Capture the cell that displays the provided text and extract its (x, y) central coordinate. 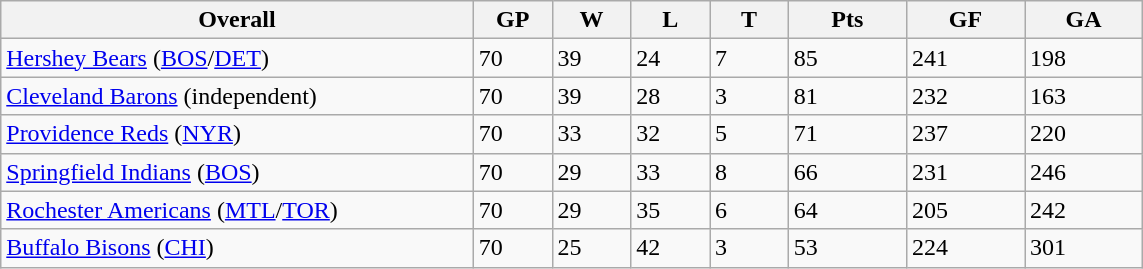
W (592, 20)
Buffalo Bisons (CHI) (238, 248)
GA (1084, 20)
5 (750, 134)
Pts (847, 20)
224 (965, 248)
242 (1084, 210)
32 (670, 134)
T (750, 20)
Overall (238, 20)
71 (847, 134)
Cleveland Barons (independent) (238, 96)
GF (965, 20)
64 (847, 210)
231 (965, 172)
28 (670, 96)
Providence Reds (NYR) (238, 134)
232 (965, 96)
8 (750, 172)
220 (1084, 134)
35 (670, 210)
GP (512, 20)
241 (965, 58)
237 (965, 134)
L (670, 20)
246 (1084, 172)
198 (1084, 58)
Rochester Americans (MTL/TOR) (238, 210)
85 (847, 58)
6 (750, 210)
25 (592, 248)
Hershey Bears (BOS/DET) (238, 58)
81 (847, 96)
24 (670, 58)
205 (965, 210)
Springfield Indians (BOS) (238, 172)
163 (1084, 96)
301 (1084, 248)
42 (670, 248)
7 (750, 58)
53 (847, 248)
66 (847, 172)
